Provide the (X, Y) coordinate of the cell's center where the given text is located.  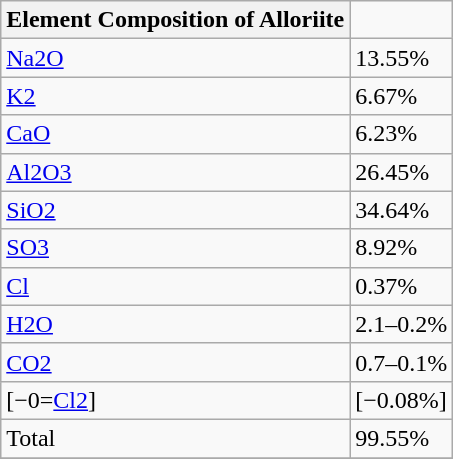
K2 (176, 96)
Al2O3 (176, 172)
2.1–0.2% (402, 324)
SiO2 (176, 210)
34.64% (402, 210)
26.45% (402, 172)
6.23% (402, 134)
8.92% (402, 248)
Total (176, 438)
CO2 (176, 362)
99.55% (402, 438)
[−0=Cl2] (176, 400)
0.37% (402, 286)
13.55% (402, 58)
[−0.08%] (402, 400)
SO3 (176, 248)
Cl (176, 286)
H2O (176, 324)
Element Composition of Alloriite (176, 20)
Na2O (176, 58)
0.7–0.1% (402, 362)
CaO (176, 134)
6.67% (402, 96)
